Return (X, Y) of the center of cell containing provided text 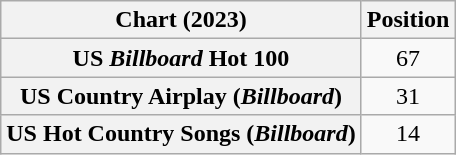
14 (408, 134)
Chart (2023) (181, 20)
US Billboard Hot 100 (181, 58)
31 (408, 96)
Position (408, 20)
US Country Airplay (Billboard) (181, 96)
67 (408, 58)
US Hot Country Songs (Billboard) (181, 134)
